Capture the cell that displays the provided text and extract its [x, y] central coordinate. 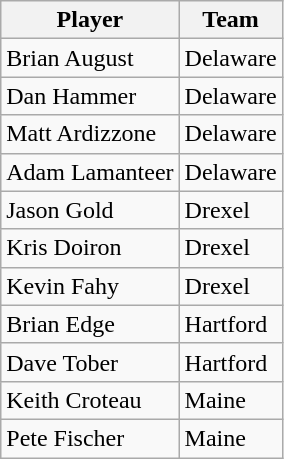
Kevin Fahy [90, 286]
Dan Hammer [90, 96]
Keith Croteau [90, 400]
Jason Gold [90, 210]
Dave Tober [90, 362]
Brian August [90, 58]
Kris Doiron [90, 248]
Adam Lamanteer [90, 172]
Pete Fischer [90, 438]
Brian Edge [90, 324]
Matt Ardizzone [90, 134]
Team [230, 20]
Player [90, 20]
